Determine the [X, Y] coordinate at the center of the cell enclosing the given text.  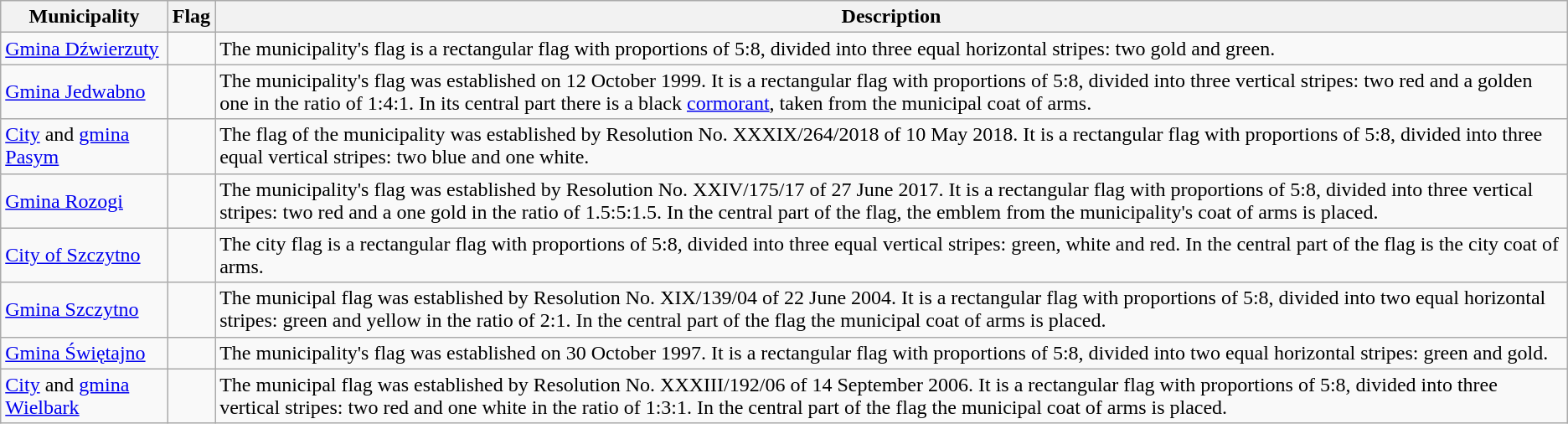
Description [891, 17]
Gmina Rozogi [85, 201]
Municipality [85, 17]
Gmina Dźwierzuty [85, 49]
Gmina Jedwabno [85, 92]
City of Szczytno [85, 255]
City and gmina Wielbark [85, 396]
Gmina Świętajno [85, 353]
Flag [191, 17]
The municipality's flag is a rectangular flag with proportions of 5:8, divided into three equal horizontal stripes: two gold and green. [891, 49]
Gmina Szczytno [85, 310]
City and gmina Pasym [85, 146]
